For the text-containing cell, return its midpoint in (X, Y) coordinate format. 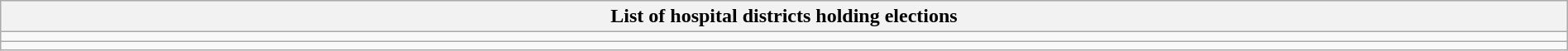
List of hospital districts holding elections (784, 16)
